Locate the cell with the specified text and output its [x, y] center coordinate. 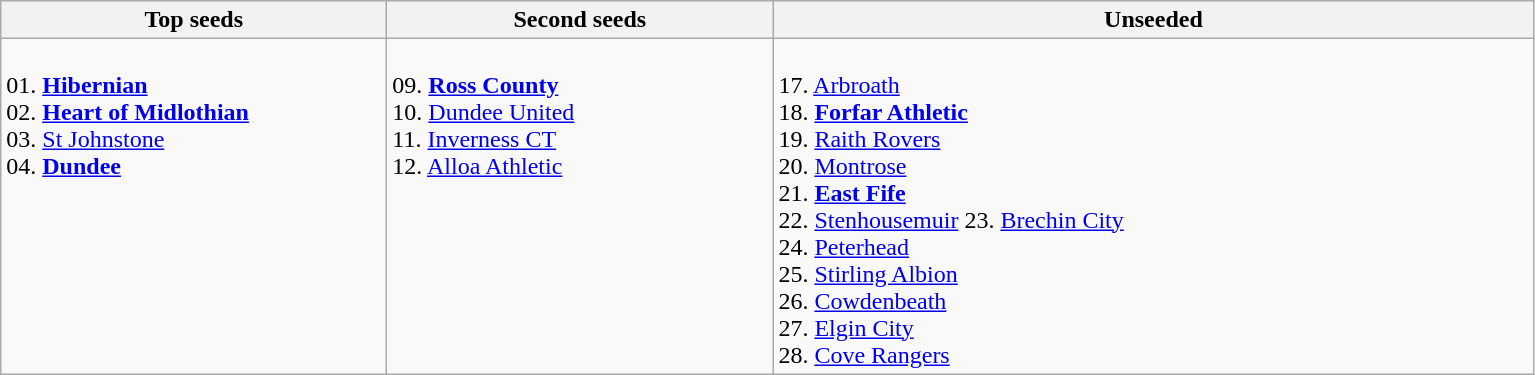
Second seeds [580, 20]
09. Ross County 10. Dundee United 11. Inverness CT 12. Alloa Athletic [580, 206]
01. Hibernian 02. Heart of Midlothian 03. St Johnstone 04. Dundee [194, 206]
Unseeded [1154, 20]
Top seeds [194, 20]
